Find where the given text appears and provide that cell's center as [X, Y] coordinate. 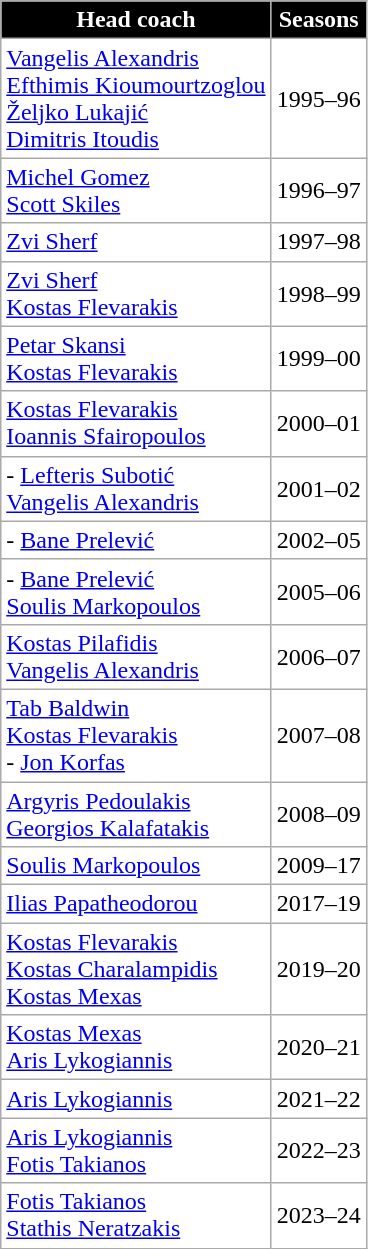
Michel Gomez Scott Skiles [136, 190]
2000–01 [318, 424]
Argyris Pedoulakis Georgios Kalafatakis [136, 814]
Kostas Flevarakis Kostas Charalampidis Kostas Mexas [136, 969]
2001–02 [318, 488]
Seasons [318, 20]
- Bane Prelević [136, 540]
- Lefteris Subotić Vangelis Alexandris [136, 488]
Ilias Papatheodorou [136, 904]
Head coach [136, 20]
Aris Lykogiannis [136, 1099]
Fotis Takianos Stathis Neratzakis [136, 1216]
1998–99 [318, 294]
2021–22 [318, 1099]
2009–17 [318, 866]
1995–96 [318, 98]
- Bane Prelević Soulis Markopoulos [136, 592]
2007–08 [318, 735]
Soulis Markopoulos [136, 866]
Petar Skansi Kostas Flevarakis [136, 358]
2022–23 [318, 1150]
2002–05 [318, 540]
Vangelis Alexandris Efthimis Kioumourtzoglou Željko Lukajić Dimitris Itoudis [136, 98]
2019–20 [318, 969]
2023–24 [318, 1216]
2006–07 [318, 656]
Kostas Flevarakis Ioannis Sfairopoulos [136, 424]
1997–98 [318, 242]
2005–06 [318, 592]
1999–00 [318, 358]
2008–09 [318, 814]
Kostas Mexas Aris Lykogiannis [136, 1048]
Zvi Sherf [136, 242]
Zvi Sherf Kostas Flevarakis [136, 294]
Tab Baldwin Kostas Flevarakis- Jon Korfas [136, 735]
1996–97 [318, 190]
2020–21 [318, 1048]
Kostas Pilafidis Vangelis Alexandris [136, 656]
Aris Lykogiannis Fotis Takianos [136, 1150]
2017–19 [318, 904]
